Find where the given text appears and provide that cell's center as [X, Y] coordinate. 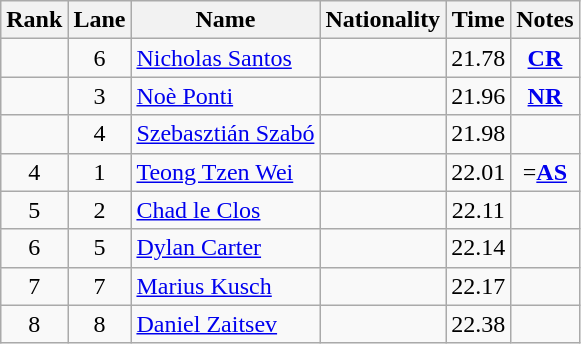
Name [226, 20]
Noè Ponti [226, 96]
Nationality [383, 20]
1 [100, 172]
21.96 [478, 96]
=AS [545, 172]
Rank [34, 20]
21.78 [478, 58]
22.38 [478, 324]
Daniel Zaitsev [226, 324]
CR [545, 58]
Teong Tzen Wei [226, 172]
Lane [100, 20]
Nicholas Santos [226, 58]
Dylan Carter [226, 248]
22.11 [478, 210]
22.17 [478, 286]
22.01 [478, 172]
3 [100, 96]
Time [478, 20]
21.98 [478, 134]
Szebasztián Szabó [226, 134]
Marius Kusch [226, 286]
Notes [545, 20]
NR [545, 96]
2 [100, 210]
Chad le Clos [226, 210]
22.14 [478, 248]
